Capture the cell that displays the provided text and extract its (X, Y) central coordinate. 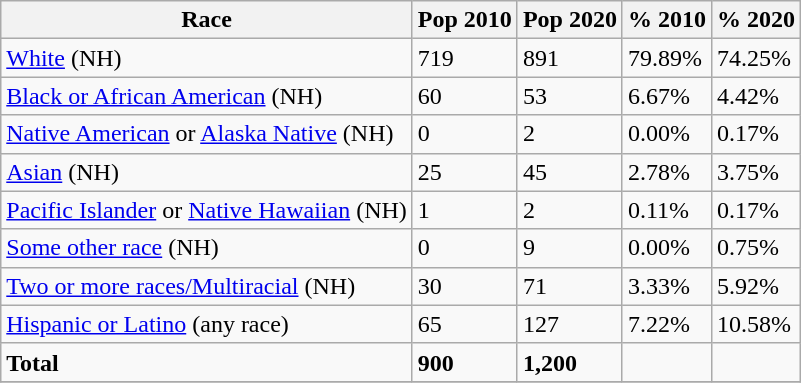
891 (570, 58)
Pacific Islander or Native Hawaiian (NH) (207, 210)
% 2010 (666, 20)
Pop 2020 (570, 20)
Asian (NH) (207, 172)
6.67% (666, 96)
9 (570, 248)
Black or African American (NH) (207, 96)
Race (207, 20)
74.25% (756, 58)
71 (570, 286)
900 (464, 362)
53 (570, 96)
0.75% (756, 248)
4.42% (756, 96)
2.78% (666, 172)
5.92% (756, 286)
1,200 (570, 362)
1 (464, 210)
White (NH) (207, 58)
Hispanic or Latino (any race) (207, 324)
% 2020 (756, 20)
Native American or Alaska Native (NH) (207, 134)
3.75% (756, 172)
Pop 2010 (464, 20)
45 (570, 172)
10.58% (756, 324)
Total (207, 362)
79.89% (666, 58)
0.11% (666, 210)
Two or more races/Multiracial (NH) (207, 286)
3.33% (666, 286)
Some other race (NH) (207, 248)
25 (464, 172)
30 (464, 286)
719 (464, 58)
127 (570, 324)
7.22% (666, 324)
65 (464, 324)
60 (464, 96)
